Pinpoint the cell where the given text exists, returning its [x, y] midpoint coordinate. 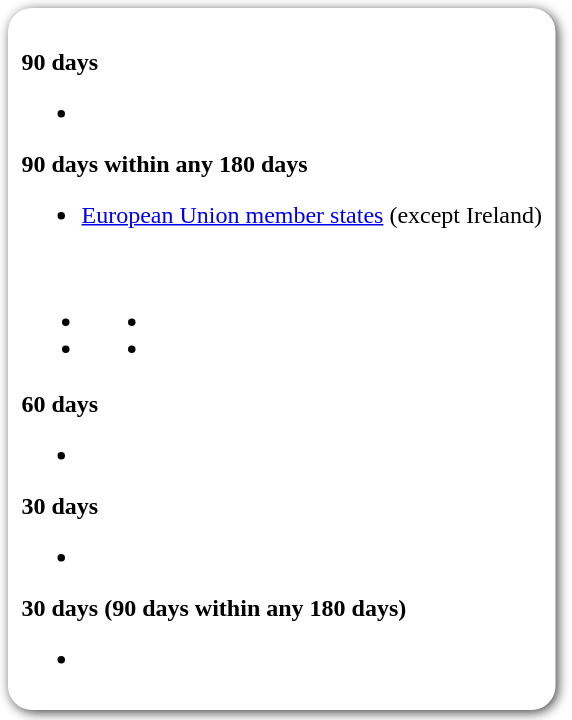
90 days90 days within any 180 days European Union member states (except Ireland) 60 days30 days30 days (90 days within any 180 days) [282, 359]
